Scan for the cell matching the given text and deliver its (X, Y) coordinate at center. 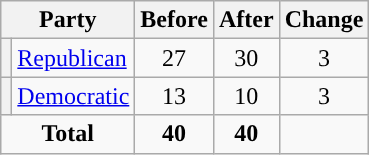
Total (68, 134)
10 (246, 96)
Democratic (74, 96)
Republican (74, 58)
Before (174, 20)
After (246, 20)
27 (174, 58)
Party (68, 20)
30 (246, 58)
Change (324, 20)
13 (174, 96)
